Scan for the cell matching the given text and deliver its (x, y) coordinate at center. 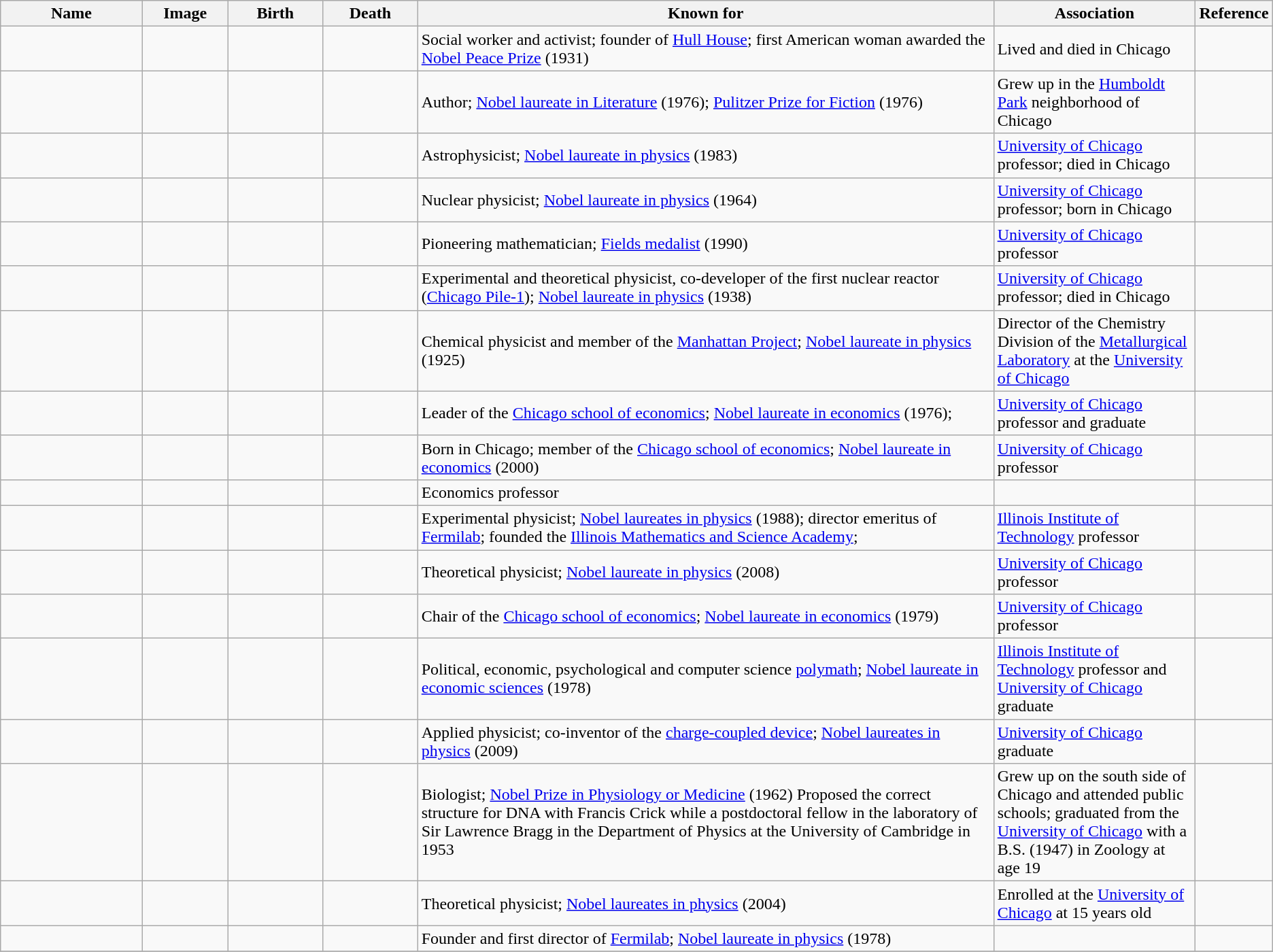
Experimental physicist; Nobel laureates in physics (1988); director emeritus of Fermilab; founded the Illinois Mathematics and Science Academy; (706, 528)
Grew up in the Humboldt Park neighborhood of Chicago (1095, 102)
Founder and first director of Fermilab; Nobel laureate in physics (1978) (706, 938)
Author; Nobel laureate in Literature (1976); Pulitzer Prize for Fiction (1976) (706, 102)
University of Chicago professor and graduate (1095, 413)
Born in Chicago; member of the Chicago school of economics; Nobel laureate in economics (2000) (706, 457)
Lived and died in Chicago (1095, 49)
Astrophysicist; Nobel laureate in physics (1983) (706, 155)
Known for (706, 14)
Reference (1234, 14)
University of Chicago professor; born in Chicago (1095, 200)
Social worker and activist; founder of Hull House; first American woman awarded the Nobel Peace Prize (1931) (706, 49)
Director of the Chemistry Division of the Metallurgical Laboratory at the University of Chicago (1095, 351)
Association (1095, 14)
Birth (275, 14)
Political, economic, psychological and computer science polymath; Nobel laureate in economic sciences (1978) (706, 679)
Enrolled at the University of Chicago at 15 years old (1095, 903)
Illinois Institute of Technology professor and University of Chicago graduate (1095, 679)
Grew up on the south side of Chicago and attended public schools; graduated from the University of Chicago with a B.S. (1947) in Zoology at age 19 (1095, 823)
Chemical physicist and member of the Manhattan Project; Nobel laureate in physics (1925) (706, 351)
Name (71, 14)
Experimental and theoretical physicist, co-developer of the first nuclear reactor (Chicago Pile-1); Nobel laureate in physics (1938) (706, 288)
Pioneering mathematician; Fields medalist (1990) (706, 243)
Illinois Institute of Technology professor (1095, 528)
Death (370, 14)
Economics professor (706, 492)
Image (185, 14)
Applied physicist; co-inventor of the charge-coupled device; Nobel laureates in physics (2009) (706, 741)
University of Chicago graduate (1095, 741)
Chair of the Chicago school of economics; Nobel laureate in economics (1979) (706, 616)
Theoretical physicist; Nobel laureates in physics (2004) (706, 903)
Nuclear physicist; Nobel laureate in physics (1964) (706, 200)
Theoretical physicist; Nobel laureate in physics (2008) (706, 571)
Leader of the Chicago school of economics; Nobel laureate in economics (1976); (706, 413)
